Provide the [X, Y] coordinate of the cell's center where the given text is located.  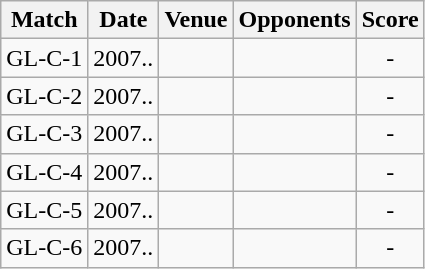
GL-C-2 [44, 96]
Opponents [294, 20]
Match [44, 20]
Date [124, 20]
GL-C-1 [44, 58]
GL-C-4 [44, 172]
GL-C-6 [44, 248]
GL-C-5 [44, 210]
Venue [196, 20]
GL-C-3 [44, 134]
Score [390, 20]
